Provide the [x, y] coordinate of the cell's center where the given text is located.  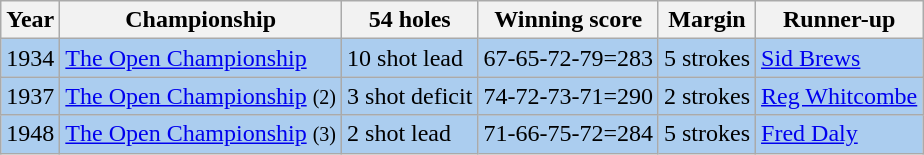
1948 [30, 134]
Margin [706, 20]
67-65-72-79=283 [568, 58]
Winning score [568, 20]
10 shot lead [410, 58]
3 shot deficit [410, 96]
2 shot lead [410, 134]
1934 [30, 58]
1937 [30, 96]
2 strokes [706, 96]
The Open Championship (2) [201, 96]
Sid Brews [840, 58]
The Open Championship (3) [201, 134]
The Open Championship [201, 58]
54 holes [410, 20]
Championship [201, 20]
Year [30, 20]
Runner-up [840, 20]
74-72-73-71=290 [568, 96]
Fred Daly [840, 134]
71-66-75-72=284 [568, 134]
Reg Whitcombe [840, 96]
